Scan for the cell matching the given text and deliver its [X, Y] coordinate at center. 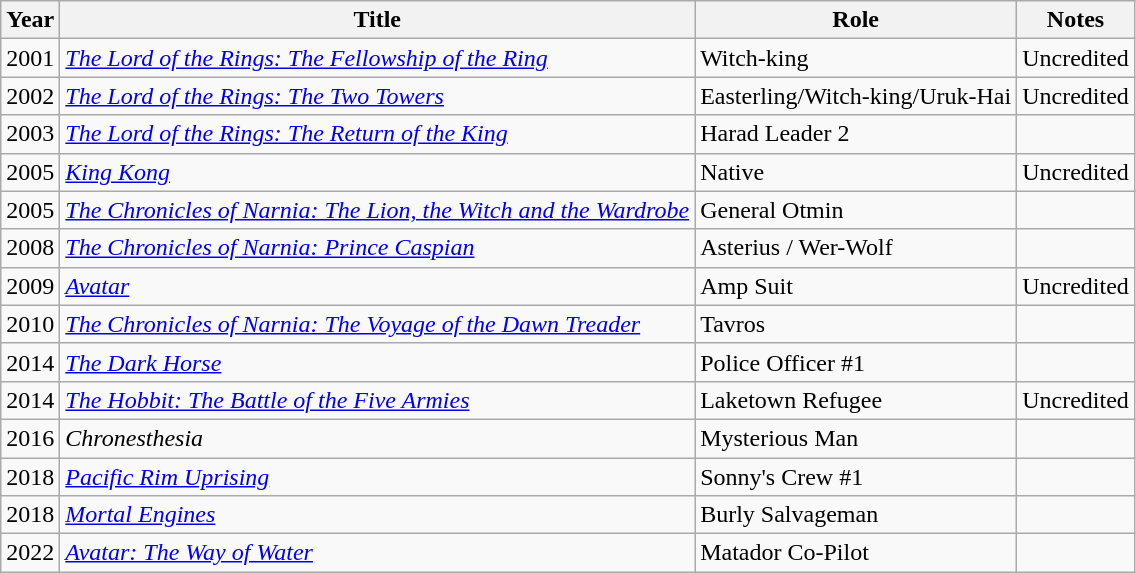
Matador Co-Pilot [856, 553]
The Chronicles of Narnia: The Voyage of the Dawn Treader [378, 324]
Mortal Engines [378, 515]
2001 [30, 58]
Avatar [378, 286]
2003 [30, 134]
General Otmin [856, 210]
The Lord of the Rings: The Fellowship of the Ring [378, 58]
Burly Salvageman [856, 515]
2022 [30, 553]
The Dark Horse [378, 362]
The Lord of the Rings: The Return of the King [378, 134]
Easterling/Witch-king/Uruk-Hai [856, 96]
Chronesthesia [378, 438]
Amp Suit [856, 286]
Native [856, 172]
King Kong [378, 172]
2008 [30, 248]
Title [378, 20]
2016 [30, 438]
Witch-king [856, 58]
The Chronicles of Narnia: Prince Caspian [378, 248]
2010 [30, 324]
Role [856, 20]
Sonny's Crew #1 [856, 477]
The Lord of the Rings: The Two Towers [378, 96]
Tavros [856, 324]
Harad Leader 2 [856, 134]
Asterius / Wer-Wolf [856, 248]
Notes [1076, 20]
Laketown Refugee [856, 400]
Year [30, 20]
2002 [30, 96]
Pacific Rim Uprising [378, 477]
Mysterious Man [856, 438]
The Chronicles of Narnia: The Lion, the Witch and the Wardrobe [378, 210]
Police Officer #1 [856, 362]
Avatar: The Way of Water [378, 553]
2009 [30, 286]
The Hobbit: The Battle of the Five Armies [378, 400]
